From the cell containing the given text, extract its center point as (x, y) coordinate. 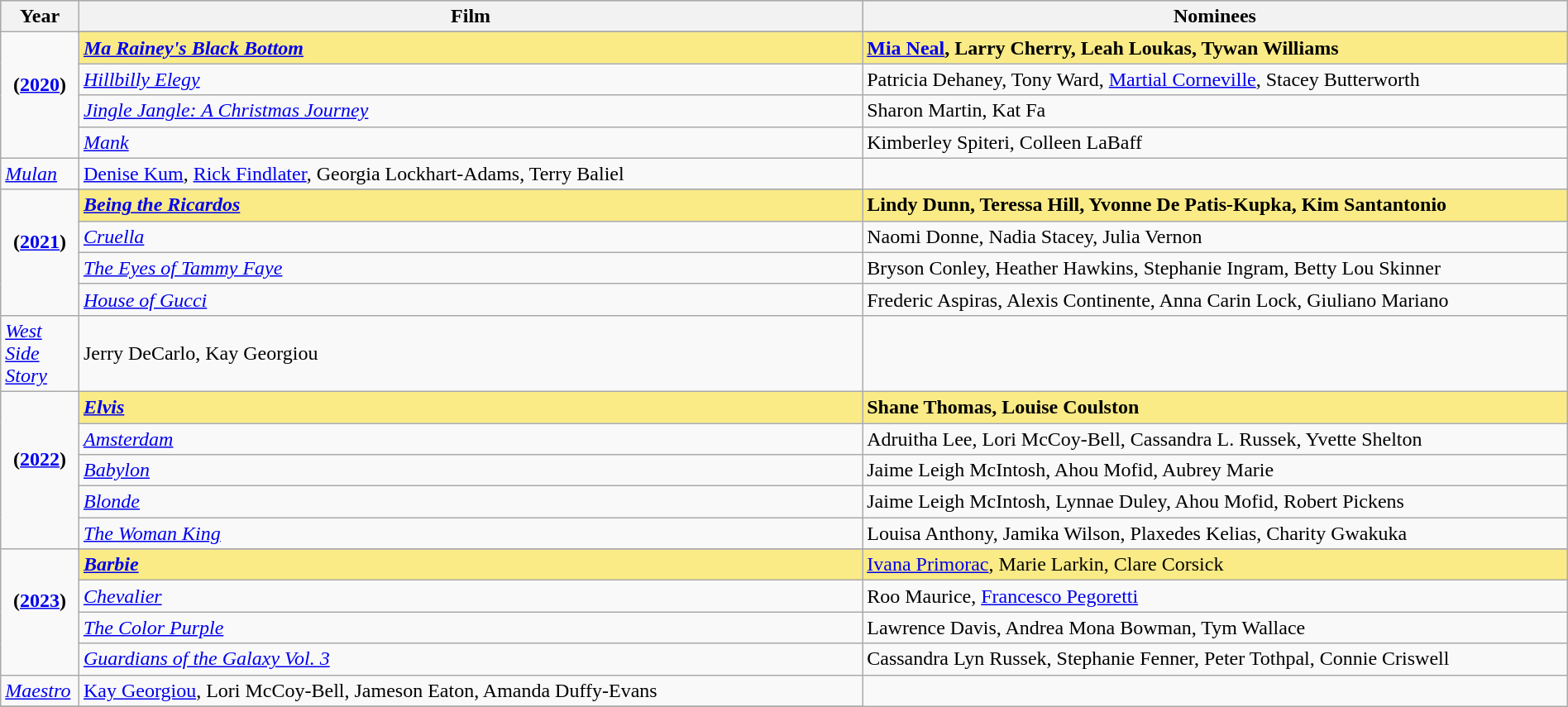
Mank (470, 142)
Guardians of the Galaxy Vol. 3 (470, 659)
West Side Story (40, 353)
Being the Ricardos (470, 205)
Roo Maurice, Francesco Pegoretti (1216, 596)
Lindy Dunn, Teressa Hill, Yvonne De Patis-Kupka, Kim Santantonio (1216, 205)
Patricia Dehaney, Tony Ward, Martial Corneville, Stacey Butterworth (1216, 79)
Frederic Aspiras, Alexis Continente, Anna Carin Lock, Giuliano Mariano (1216, 299)
Ma Rainey's Black Bottom (470, 48)
Louisa Anthony, Jamika Wilson, Plaxedes Kelias, Charity Gwakuka (1216, 533)
Mulan (40, 174)
Jaime Leigh McIntosh, Ahou Mofid, Aubrey Marie (1216, 471)
Hillbilly Elegy (470, 79)
Naomi Donne, Nadia Stacey, Julia Vernon (1216, 236)
Kimberley Spiteri, Colleen LaBaff (1216, 142)
Babylon (470, 471)
Maestro (40, 690)
Jerry DeCarlo, Kay Georgiou (470, 353)
Denise Kum, Rick Findlater, Georgia Lockhart-Adams, Terry Baliel (470, 174)
Lawrence Davis, Andrea Mona Bowman, Tym Wallace (1216, 628)
(2021) (40, 252)
The Woman King (470, 533)
Nominees (1216, 17)
Cassandra Lyn Russek, Stephanie Fenner, Peter Tothpal, Connie Criswell (1216, 659)
(2023) (40, 612)
Kay Georgiou, Lori McCoy-Bell, Jameson Eaton, Amanda Duffy-Evans (470, 690)
Chevalier (470, 596)
Barbie (470, 565)
Blonde (470, 502)
Ivana Primorac, Marie Larkin, Clare Corsick (1216, 565)
Amsterdam (470, 439)
Shane Thomas, Louise Coulston (1216, 407)
Adruitha Lee, Lori McCoy-Bell, Cassandra L. Russek, Yvette Shelton (1216, 439)
Mia Neal, Larry Cherry, Leah Loukas, Tywan Williams (1216, 48)
House of Gucci (470, 299)
Sharon Martin, Kat Fa (1216, 111)
Bryson Conley, Heather Hawkins, Stephanie Ingram, Betty Lou Skinner (1216, 268)
Jaime Leigh McIntosh, Lynnae Duley, Ahou Mofid, Robert Pickens (1216, 502)
Elvis (470, 407)
(2022) (40, 470)
(2020) (40, 95)
Cruella (470, 236)
Jingle Jangle: A Christmas Journey (470, 111)
Year (40, 17)
The Color Purple (470, 628)
Film (470, 17)
The Eyes of Tammy Faye (470, 268)
